Pinpoint the cell where the given text exists, returning its [X, Y] midpoint coordinate. 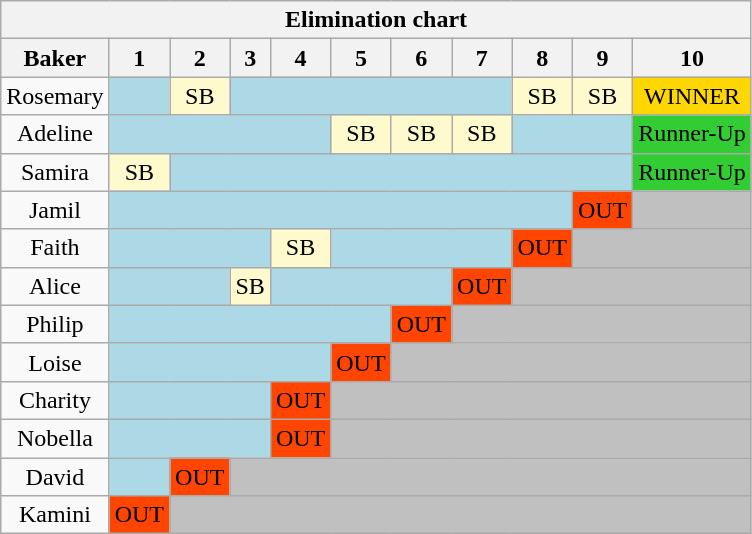
Rosemary [55, 96]
David [55, 477]
Philip [55, 324]
3 [250, 58]
Elimination chart [376, 20]
5 [361, 58]
Jamil [55, 210]
Loise [55, 362]
Baker [55, 58]
Samira [55, 172]
Faith [55, 248]
1 [139, 58]
10 [692, 58]
4 [300, 58]
2 [200, 58]
9 [602, 58]
Nobella [55, 438]
8 [542, 58]
Alice [55, 286]
6 [421, 58]
Kamini [55, 515]
Adeline [55, 134]
Charity [55, 400]
7 [482, 58]
WINNER [692, 96]
